For the text-containing cell, return its midpoint in [x, y] coordinate format. 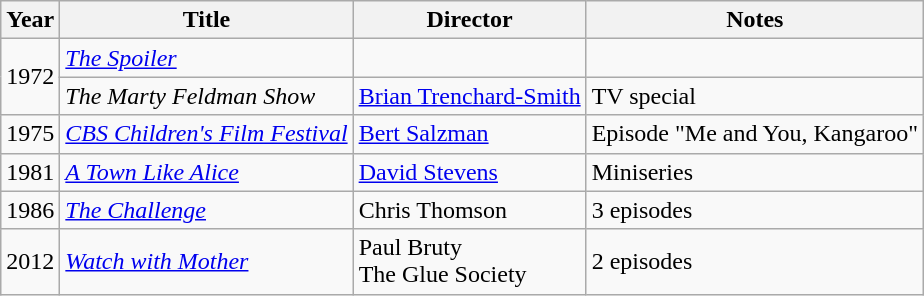
3 episodes [754, 210]
1975 [30, 134]
2012 [30, 262]
1981 [30, 172]
TV special [754, 96]
The Challenge [206, 210]
1986 [30, 210]
David Stevens [470, 172]
Miniseries [754, 172]
Year [30, 20]
2 episodes [754, 262]
1972 [30, 77]
Watch with Mother [206, 262]
Title [206, 20]
Bert Salzman [470, 134]
The Spoiler [206, 58]
The Marty Feldman Show [206, 96]
CBS Children's Film Festival [206, 134]
Chris Thomson [470, 210]
Episode "Me and You, Kangaroo" [754, 134]
A Town Like Alice [206, 172]
Notes [754, 20]
Brian Trenchard-Smith [470, 96]
Paul BrutyThe Glue Society [470, 262]
Director [470, 20]
